Identify which cell holds the provided text, then report its (X, Y) central coordinate. 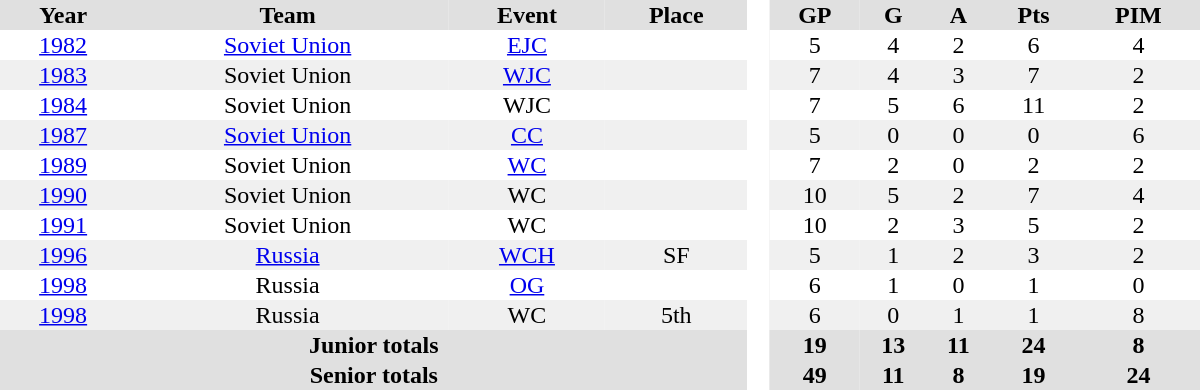
G (894, 15)
PIM (1138, 15)
13 (894, 345)
OG (527, 285)
SF (676, 255)
GP (815, 15)
1983 (63, 75)
1989 (63, 165)
1991 (63, 225)
49 (815, 375)
Year (63, 15)
1996 (63, 255)
CC (527, 135)
A (959, 15)
Place (676, 15)
1990 (63, 195)
Junior totals (374, 345)
1984 (63, 105)
Team (288, 15)
Pts (1034, 15)
Event (527, 15)
1987 (63, 135)
1982 (63, 45)
EJC (527, 45)
WCH (527, 255)
Senior totals (374, 375)
5th (676, 315)
